Pinpoint the cell where the given text exists, returning its [x, y] midpoint coordinate. 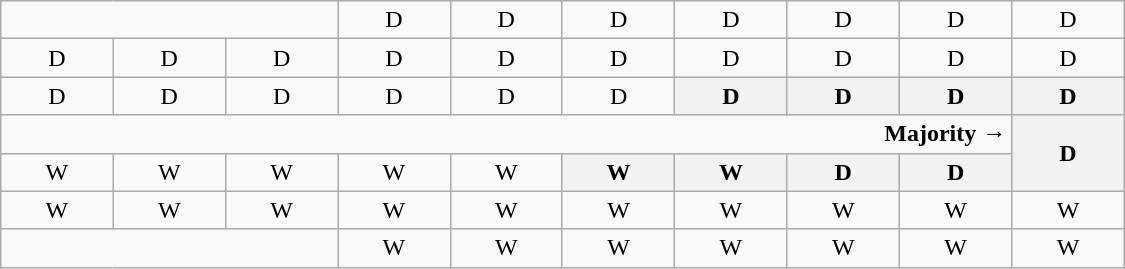
Majority → [506, 134]
